Detect which cell encompasses the target text, then output its (x, y) center coordinate. 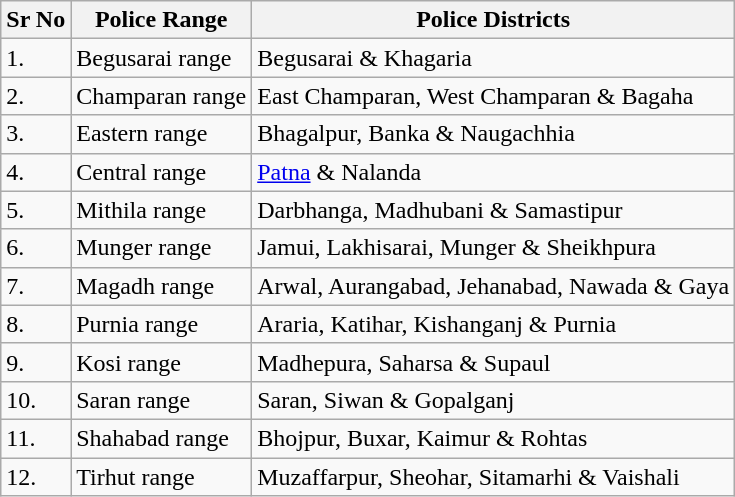
11. (36, 438)
Bhojpur, Buxar, Kaimur & Rohtas (494, 438)
Madhepura, Saharsa & Supaul (494, 362)
1. (36, 58)
Arwal, Aurangabad, Jehanabad, Nawada & Gaya (494, 286)
Darbhanga, Madhubani & Samastipur (494, 210)
Saran, Siwan & Gopalganj (494, 400)
5. (36, 210)
Police Range (162, 20)
Eastern range (162, 134)
Jamui, Lakhisarai, Munger & Sheikhpura (494, 248)
Tirhut range (162, 477)
Patna & Nalanda (494, 172)
Champaran range (162, 96)
12. (36, 477)
Bhagalpur, Banka & Naugachhia (494, 134)
6. (36, 248)
4. (36, 172)
Shahabad range (162, 438)
3. (36, 134)
8. (36, 324)
Muzaffarpur, Sheohar, Sitamarhi & Vaishali (494, 477)
Magadh range (162, 286)
East Champaran, West Champaran & Bagaha (494, 96)
Sr No (36, 20)
Kosi range (162, 362)
Begusarai & Khagaria (494, 58)
Police Districts (494, 20)
2. (36, 96)
7. (36, 286)
9. (36, 362)
Saran range (162, 400)
Araria, Katihar, Kishanganj & Purnia (494, 324)
Central range (162, 172)
Begusarai range (162, 58)
Purnia range (162, 324)
10. (36, 400)
Munger range (162, 248)
Mithila range (162, 210)
